Output the (X, Y) coordinate of the center of the cell containing the given text.  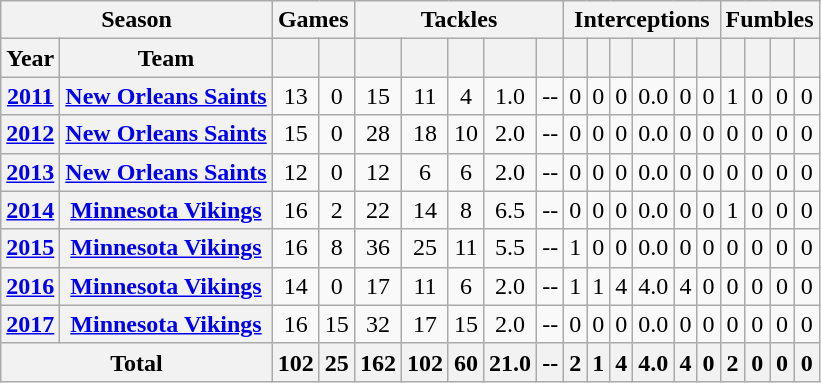
2012 (30, 134)
Games (313, 20)
Tackles (458, 20)
60 (466, 362)
Year (30, 58)
1.0 (510, 96)
10 (466, 134)
2017 (30, 324)
13 (296, 96)
6.5 (510, 210)
18 (424, 134)
2011 (30, 96)
32 (378, 324)
Season (136, 20)
Interceptions (642, 20)
2013 (30, 172)
28 (378, 134)
Total (136, 362)
2014 (30, 210)
36 (378, 248)
2016 (30, 286)
Team (166, 58)
Fumbles (770, 20)
2015 (30, 248)
22 (378, 210)
5.5 (510, 248)
162 (378, 362)
21.0 (510, 362)
